Extract the (X, Y) coordinate from the center of the cell holding the provided text.  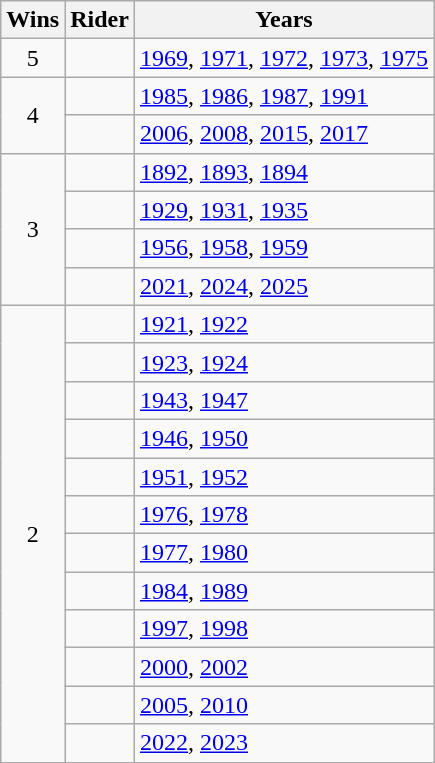
5 (33, 58)
1943, 1947 (284, 400)
2 (33, 534)
4 (33, 115)
2022, 2023 (284, 743)
1892, 1893, 1894 (284, 172)
3 (33, 229)
1956, 1958, 1959 (284, 248)
1946, 1950 (284, 438)
Rider (100, 20)
1977, 1980 (284, 553)
1929, 1931, 1935 (284, 210)
1921, 1922 (284, 324)
1997, 1998 (284, 629)
1984, 1989 (284, 591)
2006, 2008, 2015, 2017 (284, 134)
Wins (33, 20)
1923, 1924 (284, 362)
1985, 1986, 1987, 1991 (284, 96)
1951, 1952 (284, 477)
2005, 2010 (284, 705)
1976, 1978 (284, 515)
2000, 2002 (284, 667)
Years (284, 20)
1969, 1971, 1972, 1973, 1975 (284, 58)
2021, 2024, 2025 (284, 286)
